Search for the cell housing the specified text and yield its (x, y) center coordinate. 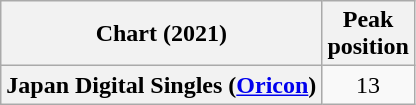
Peakposition (368, 34)
Japan Digital Singles (Oricon) (162, 85)
13 (368, 85)
Chart (2021) (162, 34)
